Pinpoint the cell where the given text exists, returning its (X, Y) midpoint coordinate. 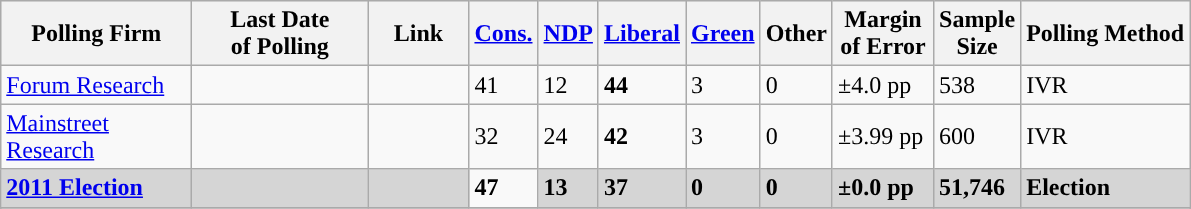
Other (796, 34)
Link (418, 34)
600 (978, 136)
Polling Firm (96, 34)
Last Dateof Polling (280, 34)
37 (642, 188)
Cons. (504, 34)
Mainstreet Research (96, 136)
42 (642, 136)
2011 Election (96, 188)
Marginof Error (882, 34)
12 (568, 85)
Green (724, 34)
Liberal (642, 34)
SampleSize (978, 34)
NDP (568, 34)
51,746 (978, 188)
13 (568, 188)
32 (504, 136)
±0.0 pp (882, 188)
24 (568, 136)
44 (642, 85)
47 (504, 188)
Election (1106, 188)
Polling Method (1106, 34)
538 (978, 85)
41 (504, 85)
Forum Research (96, 85)
±3.99 pp (882, 136)
±4.0 pp (882, 85)
